From the cell containing the given text, extract its center point as [x, y] coordinate. 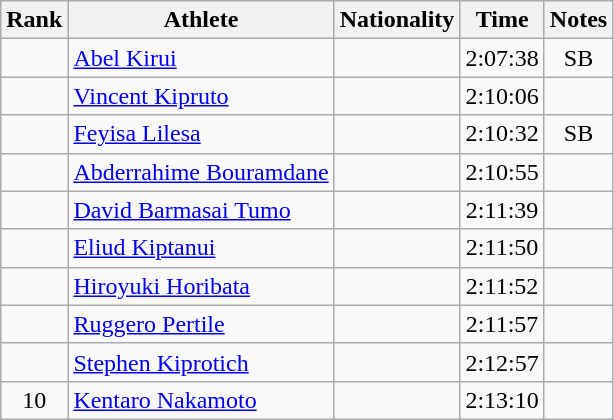
Eliud Kiptanui [201, 248]
Vincent Kipruto [201, 96]
Kentaro Nakamoto [201, 400]
2:11:39 [502, 210]
Ruggero Pertile [201, 324]
Abderrahime Bouramdane [201, 172]
2:07:38 [502, 58]
2:11:52 [502, 286]
2:11:50 [502, 248]
2:10:32 [502, 134]
Stephen Kiprotich [201, 362]
Nationality [397, 20]
Notes [578, 20]
Rank [34, 20]
2:10:06 [502, 96]
2:11:57 [502, 324]
2:12:57 [502, 362]
2:10:55 [502, 172]
2:13:10 [502, 400]
Abel Kirui [201, 58]
David Barmasai Tumo [201, 210]
Athlete [201, 20]
Time [502, 20]
Feyisa Lilesa [201, 134]
10 [34, 400]
Hiroyuki Horibata [201, 286]
